Scan for the cell matching the given text and deliver its [x, y] coordinate at center. 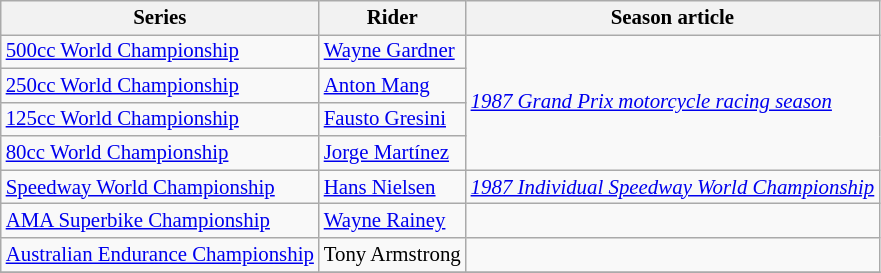
Tony Armstrong [392, 255]
125cc World Championship [160, 119]
AMA Superbike Championship [160, 221]
Series [160, 18]
Hans Nielsen [392, 187]
Speedway World Championship [160, 187]
Season article [673, 18]
Wayne Gardner [392, 51]
1987 Individual Speedway World Championship [673, 187]
Wayne Rainey [392, 221]
500cc World Championship [160, 51]
250cc World Championship [160, 85]
Jorge Martínez [392, 153]
1987 Grand Prix motorcycle racing season [673, 102]
80cc World Championship [160, 153]
Anton Mang [392, 85]
Australian Endurance Championship [160, 255]
Rider [392, 18]
Fausto Gresini [392, 119]
